Pinpoint the cell where the given text exists, returning its [x, y] midpoint coordinate. 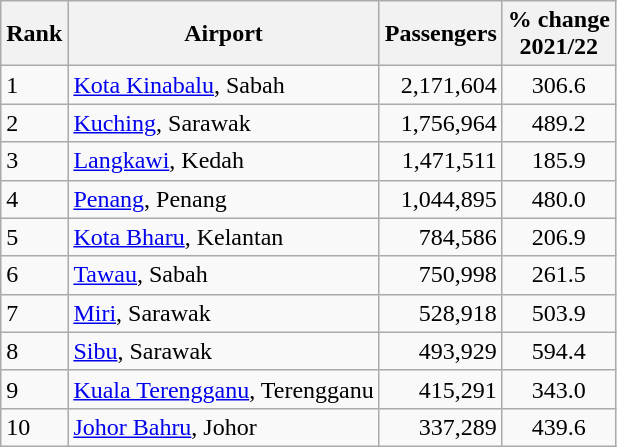
528,918 [440, 313]
2 [34, 123]
Tawau, Sabah [224, 275]
415,291 [440, 389]
10 [34, 427]
4 [34, 199]
Airport [224, 34]
1,756,964 [440, 123]
Passengers [440, 34]
489.2 [558, 123]
Kuching, Sarawak [224, 123]
2,171,604 [440, 85]
Miri, Sarawak [224, 313]
439.6 [558, 427]
206.9 [558, 237]
337,289 [440, 427]
Kuala Terengganu, Terengganu [224, 389]
7 [34, 313]
185.9 [558, 161]
750,998 [440, 275]
1 [34, 85]
Penang, Penang [224, 199]
8 [34, 351]
503.9 [558, 313]
Sibu, Sarawak [224, 351]
5 [34, 237]
% change2021/22 [558, 34]
306.6 [558, 85]
594.4 [558, 351]
1,044,895 [440, 199]
3 [34, 161]
Kota Kinabalu, Sabah [224, 85]
Johor Bahru, Johor [224, 427]
9 [34, 389]
1,471,511 [440, 161]
Langkawi, Kedah [224, 161]
493,929 [440, 351]
480.0 [558, 199]
Rank [34, 34]
Kota Bharu, Kelantan [224, 237]
261.5 [558, 275]
784,586 [440, 237]
6 [34, 275]
343.0 [558, 389]
